From the cell containing the given text, extract its center point as (X, Y) coordinate. 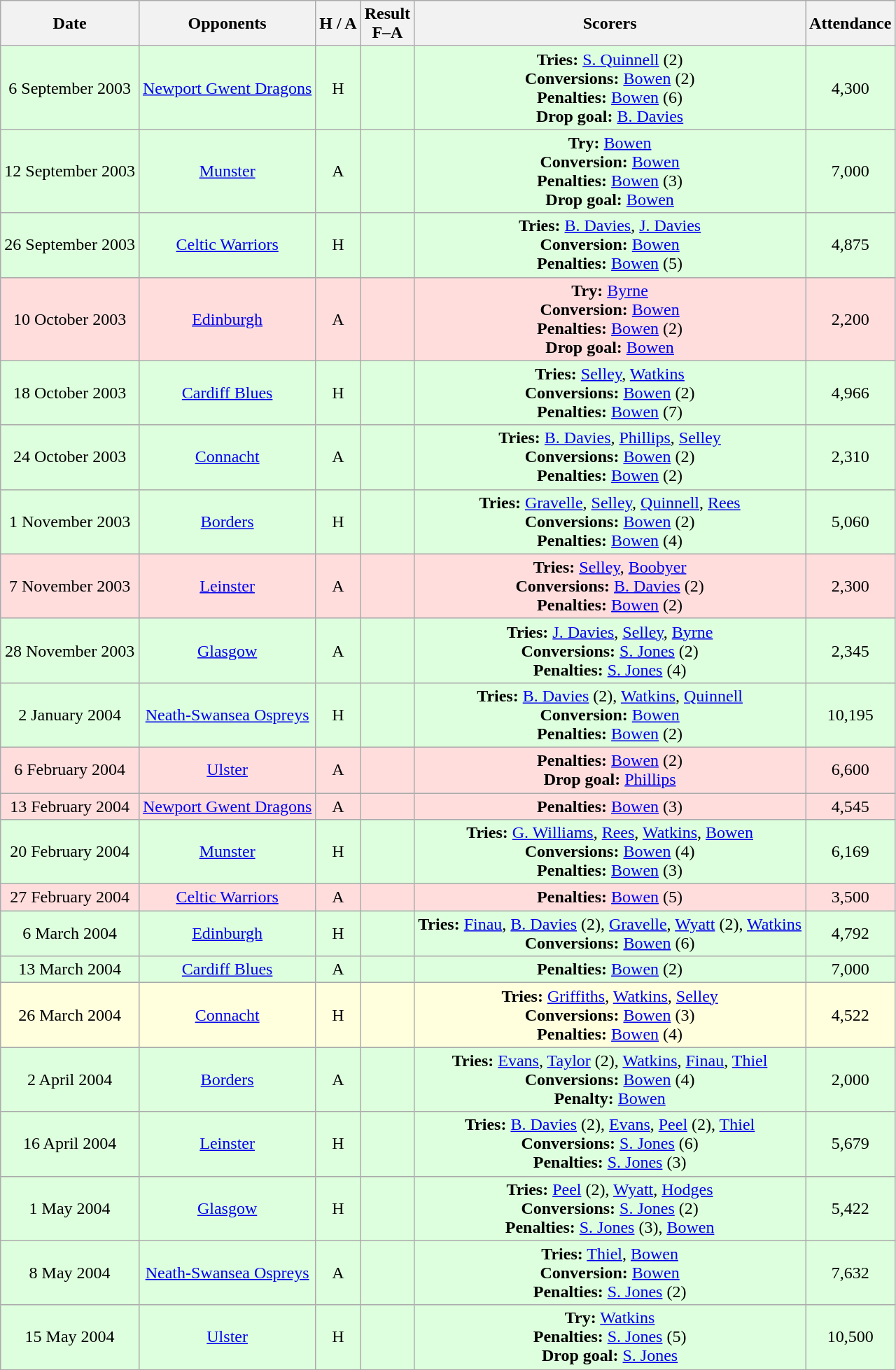
8 May 2004 (70, 1273)
4,545 (850, 806)
ResultF–A (387, 24)
24 October 2003 (70, 457)
Tries: Peel (2), Wyatt, HodgesConversions: S. Jones (2)Penalties: S. Jones (3), Bowen (610, 1208)
3,500 (850, 897)
2,000 (850, 1079)
4,300 (850, 88)
Try: WatkinsPenalties: S. Jones (5)Drop goal: S. Jones (610, 1337)
Tries: B. Davies (2), Watkins, QuinnellConversion: BowenPenalties: Bowen (2) (610, 715)
Tries: Evans, Taylor (2), Watkins, Finau, ThielConversions: Bowen (4)Penalty: Bowen (610, 1079)
2,345 (850, 650)
28 November 2003 (70, 650)
Scorers (610, 24)
Tries: B. Davies, Phillips, SelleyConversions: Bowen (2)Penalties: Bowen (2) (610, 457)
Tries: B. Davies, J. DaviesConversion: BowenPenalties: Bowen (5) (610, 245)
6,600 (850, 770)
10,500 (850, 1337)
5,060 (850, 522)
7 November 2003 (70, 586)
1 November 2003 (70, 522)
10 October 2003 (70, 319)
13 March 2004 (70, 970)
Attendance (850, 24)
7,632 (850, 1273)
Date (70, 24)
27 February 2004 (70, 897)
Tries: B. Davies (2), Evans, Peel (2), ThielConversions: S. Jones (6)Penalties: S. Jones (3) (610, 1144)
15 May 2004 (70, 1337)
Tries: G. Williams, Rees, Watkins, BowenConversions: Bowen (4)Penalties: Bowen (3) (610, 852)
Tries: Gravelle, Selley, Quinnell, ReesConversions: Bowen (2)Penalties: Bowen (4) (610, 522)
Tries: Finau, B. Davies (2), Gravelle, Wyatt (2), WatkinsConversions: Bowen (6) (610, 934)
Penalties: Bowen (2) (610, 970)
6 February 2004 (70, 770)
Tries: Griffiths, Watkins, SelleyConversions: Bowen (3)Penalties: Bowen (4) (610, 1015)
2 April 2004 (70, 1079)
20 February 2004 (70, 852)
Penalties: Bowen (2)Drop goal: Phillips (610, 770)
6 September 2003 (70, 88)
1 May 2004 (70, 1208)
4,522 (850, 1015)
4,966 (850, 393)
Penalties: Bowen (3) (610, 806)
6 March 2004 (70, 934)
5,679 (850, 1144)
2,300 (850, 586)
2 January 2004 (70, 715)
Tries: Selley, BoobyerConversions: B. Davies (2)Penalties: Bowen (2) (610, 586)
H / A (338, 24)
13 February 2004 (70, 806)
16 April 2004 (70, 1144)
Try: BowenConversion: BowenPenalties: Bowen (3)Drop goal: Bowen (610, 171)
Tries: S. Quinnell (2)Conversions: Bowen (2)Penalties: Bowen (6)Drop goal: B. Davies (610, 88)
2,310 (850, 457)
6,169 (850, 852)
Tries: Selley, WatkinsConversions: Bowen (2)Penalties: Bowen (7) (610, 393)
Tries: Thiel, BowenConversion: BowenPenalties: S. Jones (2) (610, 1273)
Opponents (227, 24)
2,200 (850, 319)
26 March 2004 (70, 1015)
Try: ByrneConversion: BowenPenalties: Bowen (2)Drop goal: Bowen (610, 319)
Tries: J. Davies, Selley, ByrneConversions: S. Jones (2)Penalties: S. Jones (4) (610, 650)
12 September 2003 (70, 171)
Penalties: Bowen (5) (610, 897)
5,422 (850, 1208)
4,875 (850, 245)
26 September 2003 (70, 245)
4,792 (850, 934)
18 October 2003 (70, 393)
10,195 (850, 715)
